Identify which cell holds the provided text, then report its (X, Y) central coordinate. 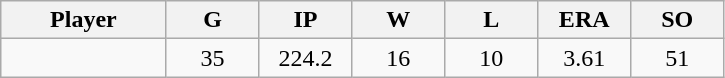
16 (398, 58)
G (212, 20)
W (398, 20)
3.61 (584, 58)
224.2 (306, 58)
35 (212, 58)
L (492, 20)
10 (492, 58)
IP (306, 20)
SO (678, 20)
Player (84, 20)
ERA (584, 20)
51 (678, 58)
